Scan for the cell matching the given text and deliver its (X, Y) coordinate at center. 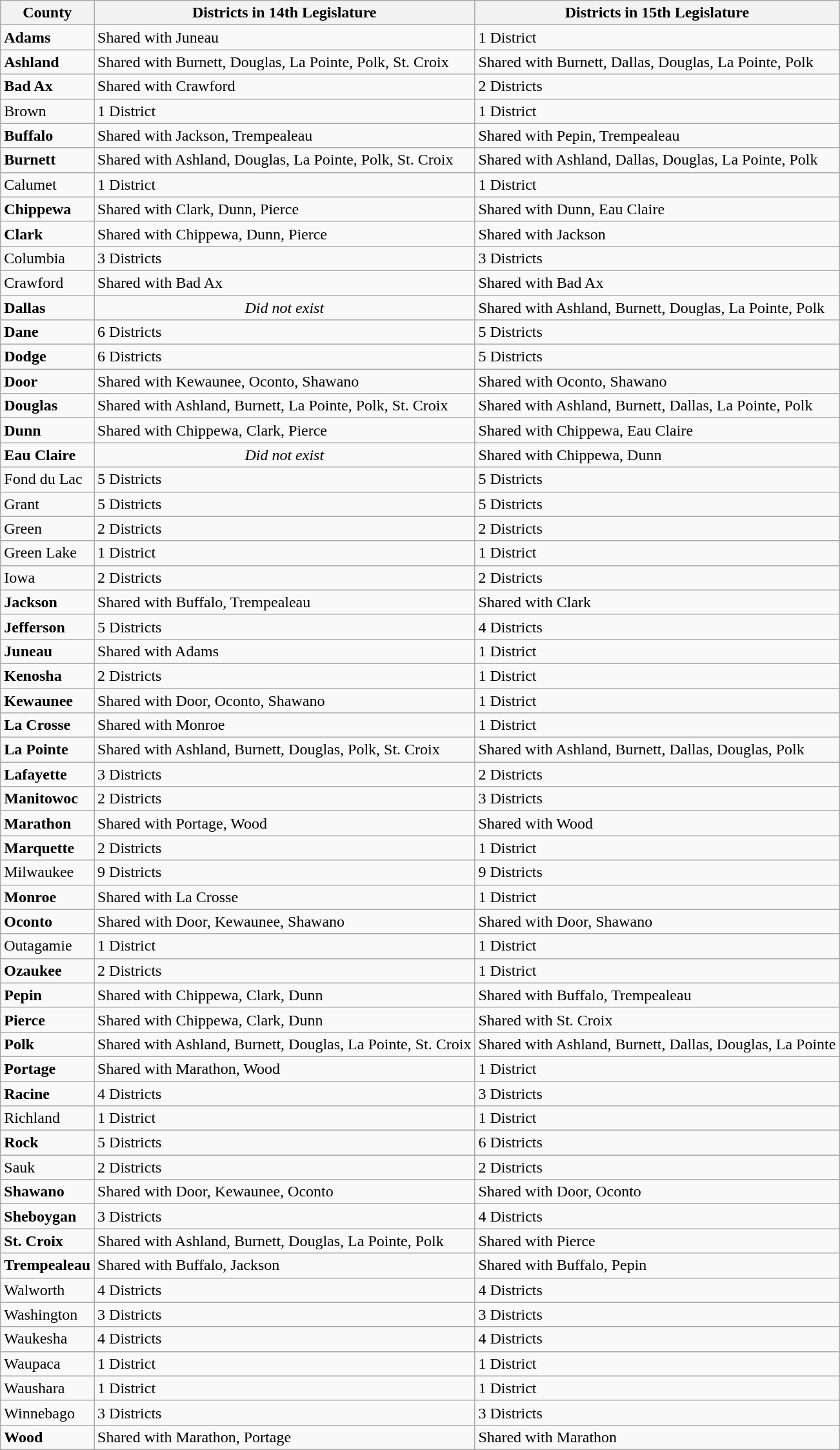
Shared with Buffalo, Jackson (285, 1265)
Shared with Door, Kewaunee, Shawano (285, 921)
Green (48, 529)
Waupaca (48, 1364)
Dane (48, 332)
Shared with La Crosse (285, 897)
La Crosse (48, 725)
Winnebago (48, 1413)
Pepin (48, 995)
Waukesha (48, 1339)
Trempealeau (48, 1265)
Shared with Door, Kewaunee, Oconto (285, 1192)
Dallas (48, 308)
Manitowoc (48, 799)
Shared with Oconto, Shawano (657, 381)
Marquette (48, 848)
Green Lake (48, 553)
Kenosha (48, 676)
Shared with Pepin, Trempealeau (657, 136)
Shared with Adams (285, 651)
Shared with Kewaunee, Oconto, Shawano (285, 381)
Crawford (48, 283)
Shared with Clark, Dunn, Pierce (285, 209)
Waushara (48, 1388)
Shared with Marathon, Portage (285, 1437)
Ozaukee (48, 971)
Shared with Clark (657, 602)
Sauk (48, 1167)
Shared with Wood (657, 823)
Racine (48, 1094)
Shared with Jackson (657, 234)
Shared with St. Croix (657, 1020)
Columbia (48, 258)
Wood (48, 1437)
Douglas (48, 406)
Marathon (48, 823)
Shared with Portage, Wood (285, 823)
Fond du Lac (48, 479)
Richland (48, 1118)
Shared with Marathon (657, 1437)
Monroe (48, 897)
Rock (48, 1143)
Shared with Ashland, Burnett, Dallas, La Pointe, Polk (657, 406)
Districts in 15th Legislature (657, 13)
Burnett (48, 160)
Brown (48, 111)
Door (48, 381)
Portage (48, 1069)
Kewaunee (48, 700)
Grant (48, 504)
Eau Claire (48, 455)
Calumet (48, 185)
Oconto (48, 921)
Buffalo (48, 136)
Shared with Burnett, Dallas, Douglas, La Pointe, Polk (657, 62)
Shared with Ashland, Burnett, Douglas, La Pointe, St. Croix (285, 1044)
Adams (48, 37)
Sheboygan (48, 1216)
Shared with Buffalo, Pepin (657, 1265)
Districts in 14th Legislature (285, 13)
Shared with Crawford (285, 86)
Shared with Ashland, Burnett, La Pointe, Polk, St. Croix (285, 406)
Shared with Ashland, Burnett, Dallas, Douglas, La Pointe (657, 1044)
Shared with Dunn, Eau Claire (657, 209)
Shared with Chippewa, Dunn, Pierce (285, 234)
Shared with Door, Oconto (657, 1192)
St. Croix (48, 1241)
Shared with Chippewa, Dunn (657, 455)
Iowa (48, 578)
Washington (48, 1314)
Shared with Marathon, Wood (285, 1069)
Jefferson (48, 627)
Juneau (48, 651)
Dunn (48, 430)
Shared with Ashland, Burnett, Dallas, Douglas, Polk (657, 750)
Shared with Door, Oconto, Shawano (285, 700)
Shared with Ashland, Dallas, Douglas, La Pointe, Polk (657, 160)
Shared with Ashland, Burnett, Douglas, Polk, St. Croix (285, 750)
Clark (48, 234)
Shared with Pierce (657, 1241)
Dodge (48, 357)
Ashland (48, 62)
Walworth (48, 1290)
Shawano (48, 1192)
Shared with Juneau (285, 37)
Outagamie (48, 946)
Chippewa (48, 209)
Shared with Chippewa, Eau Claire (657, 430)
Lafayette (48, 774)
Shared with Burnett, Douglas, La Pointe, Polk, St. Croix (285, 62)
Shared with Ashland, Douglas, La Pointe, Polk, St. Croix (285, 160)
Shared with Door, Shawano (657, 921)
Shared with Chippewa, Clark, Pierce (285, 430)
Shared with Jackson, Trempealeau (285, 136)
Polk (48, 1044)
Bad Ax (48, 86)
La Pointe (48, 750)
Shared with Monroe (285, 725)
County (48, 13)
Pierce (48, 1020)
Milwaukee (48, 872)
Jackson (48, 602)
